Output the [X, Y] coordinate of the center of the cell containing the given text.  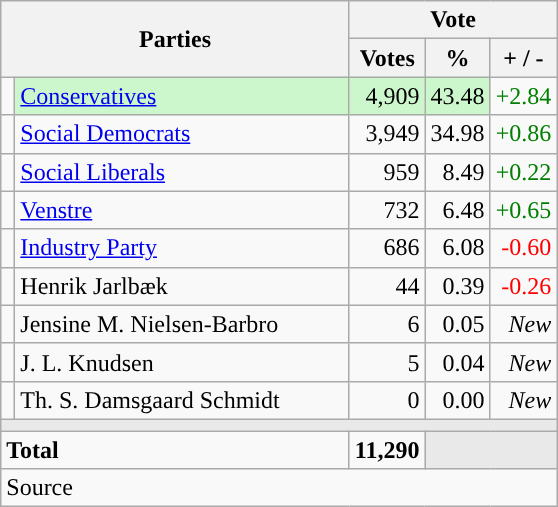
Votes [387, 58]
959 [387, 172]
34.98 [458, 134]
Parties [176, 39]
Social Liberals [182, 172]
Th. S. Damsgaard Schmidt [182, 400]
Henrik Jarlbæk [182, 286]
Jensine M. Nielsen-Barbro [182, 324]
4,909 [387, 96]
+0.22 [524, 172]
0.05 [458, 324]
11,290 [387, 449]
6.48 [458, 210]
0.04 [458, 362]
3,949 [387, 134]
Conservatives [182, 96]
0.39 [458, 286]
6 [387, 324]
+0.86 [524, 134]
732 [387, 210]
Total [176, 449]
% [458, 58]
Venstre [182, 210]
686 [387, 248]
8.49 [458, 172]
Source [279, 488]
+0.65 [524, 210]
Industry Party [182, 248]
+2.84 [524, 96]
-0.26 [524, 286]
J. L. Knudsen [182, 362]
5 [387, 362]
Vote [452, 20]
43.48 [458, 96]
0 [387, 400]
6.08 [458, 248]
Social Democrats [182, 134]
44 [387, 286]
+ / - [524, 58]
-0.60 [524, 248]
0.00 [458, 400]
